Output the [x, y] coordinate of the center of the cell containing the given text.  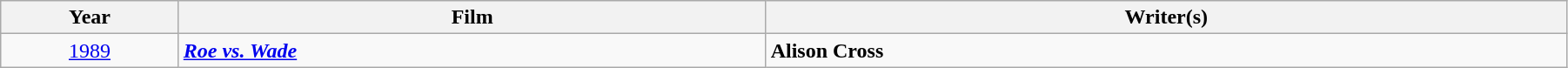
Year [90, 17]
Roe vs. Wade [472, 51]
Film [472, 17]
Alison Cross [1166, 51]
Writer(s) [1166, 17]
1989 [90, 51]
